Extract the [X, Y] coordinate from the center of the cell holding the provided text.  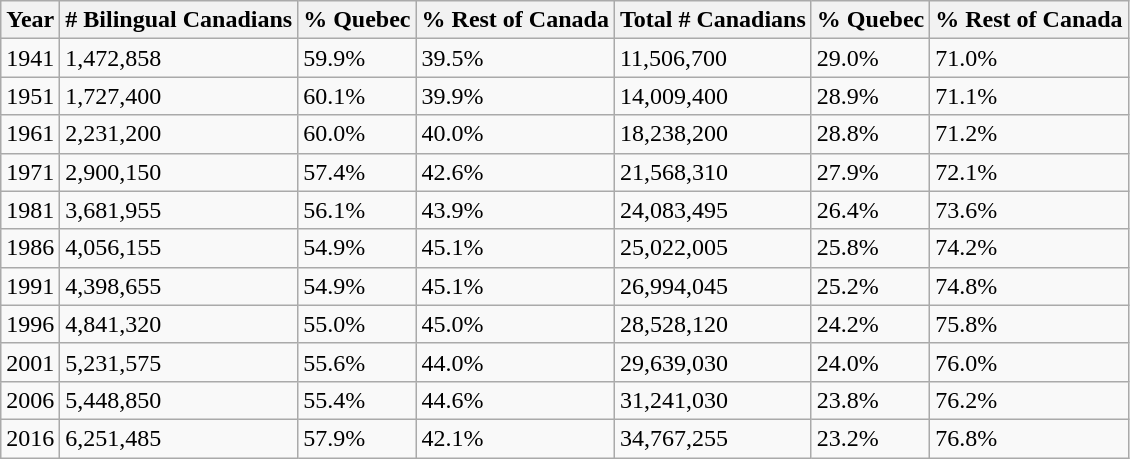
44.6% [515, 400]
1961 [30, 134]
74.2% [1029, 248]
6,251,485 [179, 438]
56.1% [357, 210]
3,681,955 [179, 210]
55.0% [357, 324]
75.8% [1029, 324]
24.2% [870, 324]
23.8% [870, 400]
1986 [30, 248]
71.2% [1029, 134]
14,009,400 [712, 96]
2006 [30, 400]
4,056,155 [179, 248]
5,448,850 [179, 400]
23.2% [870, 438]
55.6% [357, 362]
25.8% [870, 248]
34,767,255 [712, 438]
40.0% [515, 134]
55.4% [357, 400]
73.6% [1029, 210]
76.8% [1029, 438]
31,241,030 [712, 400]
1,472,858 [179, 58]
1951 [30, 96]
1981 [30, 210]
Year [30, 20]
57.4% [357, 172]
42.6% [515, 172]
2,231,200 [179, 134]
26,994,045 [712, 286]
44.0% [515, 362]
71.0% [1029, 58]
4,398,655 [179, 286]
39.9% [515, 96]
45.0% [515, 324]
72.1% [1029, 172]
28.8% [870, 134]
21,568,310 [712, 172]
24,083,495 [712, 210]
42.1% [515, 438]
18,238,200 [712, 134]
24.0% [870, 362]
26.4% [870, 210]
28,528,120 [712, 324]
25.2% [870, 286]
11,506,700 [712, 58]
1991 [30, 286]
74.8% [1029, 286]
1971 [30, 172]
4,841,320 [179, 324]
76.0% [1029, 362]
39.5% [515, 58]
2,900,150 [179, 172]
29.0% [870, 58]
2016 [30, 438]
43.9% [515, 210]
1,727,400 [179, 96]
2001 [30, 362]
27.9% [870, 172]
# Bilingual Canadians [179, 20]
59.9% [357, 58]
57.9% [357, 438]
1996 [30, 324]
60.0% [357, 134]
71.1% [1029, 96]
76.2% [1029, 400]
29,639,030 [712, 362]
60.1% [357, 96]
Total # Canadians [712, 20]
28.9% [870, 96]
5,231,575 [179, 362]
25,022,005 [712, 248]
1941 [30, 58]
